Identify which cell holds the provided text, then report its [x, y] central coordinate. 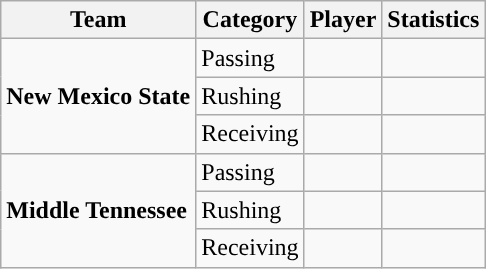
Middle Tennessee [98, 210]
Team [98, 20]
Statistics [434, 20]
Category [250, 20]
New Mexico State [98, 96]
Player [343, 20]
